Return the [x, y] coordinate for the center point of the cell that contains the specified text.  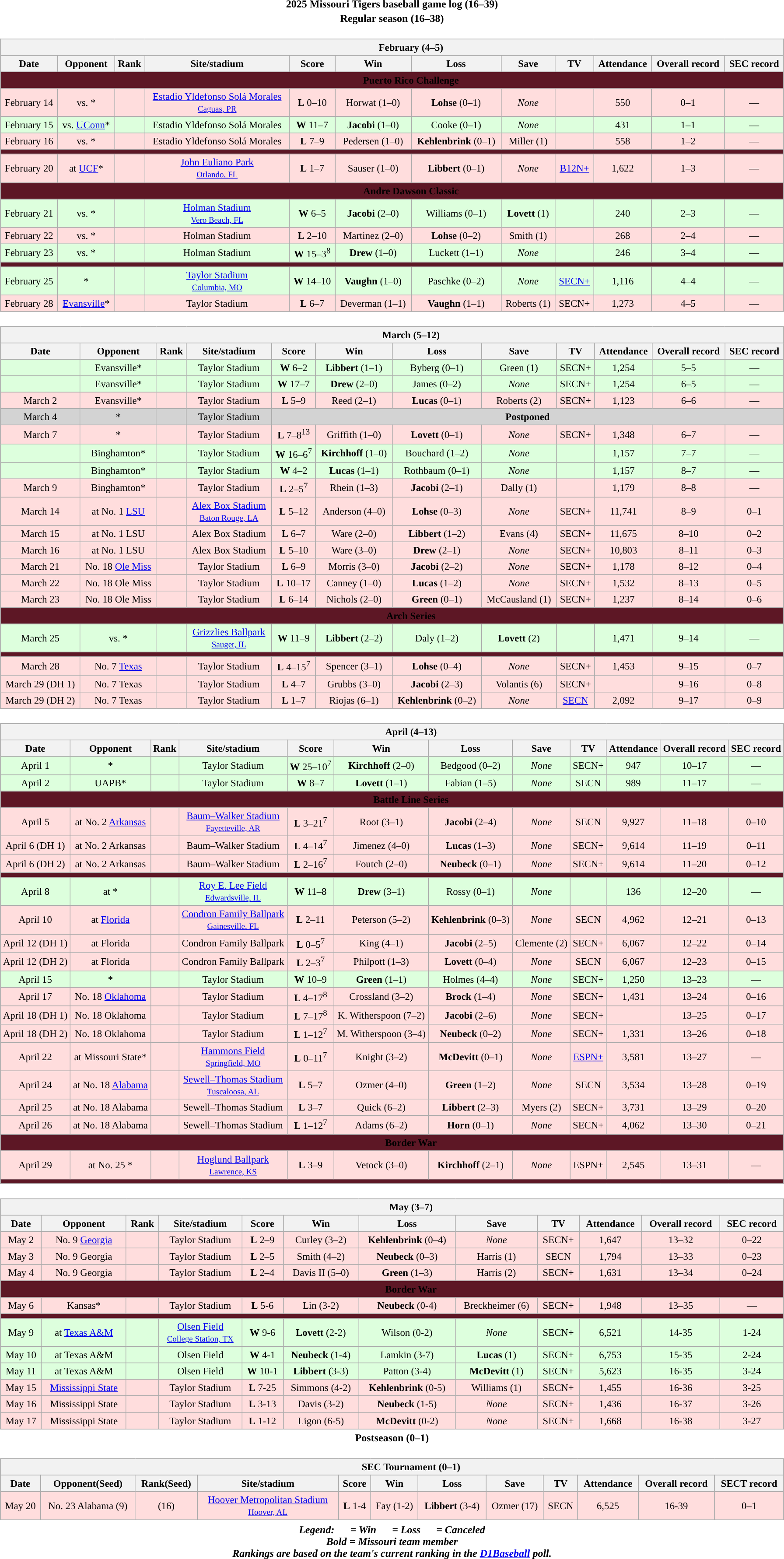
0–21 [756, 1125]
L 5–10 [294, 550]
L 6–9 [294, 567]
May 9 [21, 1333]
0–13 [756, 920]
947 [633, 765]
1–1 [688, 125]
Jacobi (2–5) [470, 943]
0–16 [756, 996]
4,062 [633, 1125]
Jacobi (2–3) [437, 684]
Neubeck (0–1) [470, 864]
13–24 [694, 996]
February (4–5) [392, 47]
Libbert (0–1) [456, 168]
8–13 [689, 583]
Vaughn (1–0) [373, 281]
L 2–11 [311, 920]
8–8 [689, 488]
13–29 [694, 1107]
8–7 [689, 470]
Neubeck (0-4) [407, 1306]
SEC Tournament (0–1) [392, 1467]
13–30 [694, 1125]
Simmons (4-2) [321, 1388]
UAPB* [111, 783]
Martinez (2–0) [373, 235]
Libbert (1–1) [354, 368]
Lucas (1–2) [437, 583]
April 18 (DH 2) [35, 1033]
Lohse (0–2) [456, 235]
April 10 [35, 920]
L 2–5 [262, 1256]
16-38 [681, 1421]
Curley (3–2) [321, 1240]
Arch Series [392, 616]
Drew (1–0) [373, 253]
L 2–10 [312, 235]
0–22 [752, 1240]
Green (0–1) [437, 599]
11–17 [694, 783]
W 4–2 [294, 470]
Neubeck (0–2) [470, 1033]
Taylor StadiumColumbia, MO [217, 281]
Drew (2–0) [354, 384]
Libbert (3-3) [321, 1371]
Fay (1-2) [395, 1505]
April 12 (DH 1) [35, 943]
at * [111, 892]
April 6 (DH 1) [35, 845]
February 14 [29, 102]
March 25 [40, 638]
Williams (1) [496, 1388]
May 20 [21, 1505]
15-35 [681, 1355]
L 2–4 [262, 1273]
Libbert (2–2) [354, 638]
April 6 (DH 2) [35, 864]
1,622 [623, 168]
8–11 [689, 550]
1,668 [610, 1421]
4–5 [688, 303]
550 [623, 102]
11–20 [694, 864]
0–18 [756, 1033]
L 7–9 [312, 141]
Green (1–1) [381, 979]
February 16 [29, 141]
Postponed [528, 417]
Patton (3-4) [407, 1371]
7–7 [689, 453]
Wilson (0-2) [407, 1333]
L 3–217 [311, 822]
0–14 [756, 943]
0–10 [756, 822]
0–17 [756, 1015]
0–9 [754, 700]
W 6–5 [312, 214]
Cooke (0–1) [456, 125]
0–23 [752, 1256]
L 1-12 [262, 1421]
16-39 [676, 1505]
March 4 [40, 417]
W 4-1 [262, 1355]
Riojas (6–1) [354, 700]
at UCF* [86, 168]
2,545 [633, 1165]
Lovett (0–1) [437, 434]
3-27 [752, 1421]
13–28 [694, 1085]
March 7 [40, 434]
2–3 [688, 214]
1,331 [633, 1033]
Roberts (2) [519, 401]
Libbert (3-4) [452, 1505]
April 8 [35, 892]
Estadio Yldefonso Solá MoralesCaguas, PR [217, 102]
13–23 [694, 979]
Drew (2–1) [437, 550]
Deverman (1–1) [373, 303]
May 6 [21, 1306]
Horwat (1–0) [373, 102]
vs. UConn* [86, 125]
February 21 [29, 214]
Kirchhoff (2–0) [381, 765]
Foutch (2–0) [381, 864]
April 2 [35, 783]
Sewell–Thomas StadiumTuscaloosa, AL [233, 1085]
2–4 [688, 235]
L 7–813 [294, 434]
6–5 [689, 384]
Ozmer (4–0) [381, 1085]
Miller (1) [528, 141]
989 [633, 783]
6,525 [608, 1505]
10,803 [623, 550]
Griffith (1–0) [354, 434]
Battle Line Series [392, 799]
1,348 [623, 434]
1,453 [623, 666]
Lucas (1) [496, 1355]
Lucas (1–1) [354, 470]
L 3–7 [311, 1107]
3-24 [752, 1371]
Hammons FieldSpringfield, MO [233, 1057]
Jimenez (4–0) [381, 845]
Jacobi (1–0) [373, 125]
Davis II (5–0) [321, 1273]
February 15 [29, 125]
April 25 [35, 1107]
Kirchhoff (2–1) [470, 1165]
10–17 [694, 765]
May 16 [21, 1404]
L 7–178 [311, 1015]
9–14 [689, 638]
11,741 [623, 511]
0–12 [756, 864]
Lovett (2) [519, 638]
Lohse (0–4) [437, 666]
Puerto Rico Challenge [392, 80]
Jacobi (2–2) [437, 567]
W 15–38 [312, 253]
B12N+ [575, 168]
246 [623, 253]
McDevitt (1) [496, 1371]
W 16–67 [294, 453]
8–9 [689, 511]
March 14 [40, 511]
L 5–7 [311, 1085]
1,532 [623, 583]
Smith (1) [528, 235]
February 25 [29, 281]
Breckheimer (6) [496, 1306]
1–3 [688, 168]
3,534 [633, 1085]
13–35 [681, 1306]
March 29 (DH 1) [40, 684]
Spencer (3–1) [354, 666]
W 6–2 [294, 368]
Lovett (1) [528, 214]
L 7-25 [262, 1388]
Neubeck (0–3) [407, 1256]
4–4 [688, 281]
13–25 [694, 1015]
1,123 [623, 401]
L 0–117 [311, 1057]
Neubeck (1-4) [321, 1355]
5–5 [689, 368]
8–14 [689, 599]
Olsen FieldCollege Station, TX [200, 1333]
Lin (3-2) [321, 1306]
0–5 [754, 583]
Kehlenbrink (0–3) [470, 920]
Harris (2) [496, 1273]
March (5–12) [392, 335]
Anderson (4–0) [354, 511]
Green (1) [519, 368]
W 10–9 [311, 979]
1,250 [633, 979]
April 15 [35, 979]
L 2–37 [311, 962]
Grizzlies BallparkSauget, IL [229, 638]
February 28 [29, 303]
Bedgood (0–2) [470, 765]
Clemente (2) [542, 943]
L 3–9 [311, 1165]
Libbert (1–2) [437, 534]
Vetock (3–0) [381, 1165]
13–34 [681, 1273]
Kansas* [84, 1306]
King (4–1) [381, 943]
W 9-6 [262, 1333]
1-24 [752, 1333]
0–24 [752, 1273]
Knight (3–2) [381, 1057]
March 22 [40, 583]
8–10 [689, 534]
Rhein (1–3) [354, 488]
Byberg (0–1) [437, 368]
Green (1–3) [407, 1273]
Crossland (3–2) [381, 996]
Smith (4–2) [321, 1256]
Williams (0–1) [456, 214]
L 2–9 [262, 1240]
11–19 [694, 845]
1,431 [633, 996]
Opponent(Seed) [87, 1483]
558 [623, 141]
May 3 [21, 1256]
May 2 [21, 1240]
Hoover Metropolitan StadiumHoover, AL [268, 1505]
April 17 [35, 996]
Peterson (5–2) [381, 920]
L 2–167 [311, 864]
1,116 [623, 281]
Lucas (0–1) [437, 401]
W 10-1 [262, 1371]
0–7 [754, 666]
1,179 [623, 488]
6–7 [689, 434]
Kehlenbrink (0-5) [407, 1388]
May 10 [21, 1355]
0–2 [754, 534]
April 29 [35, 1165]
Andre Dawson Classic [392, 191]
Nichols (2–0) [354, 599]
431 [623, 125]
Kehlenbrink (0–1) [456, 141]
13–32 [681, 1240]
L 5–12 [294, 511]
1–2 [688, 141]
1,273 [623, 303]
Condron Family BallparkGainesville, FL [233, 920]
12–20 [694, 892]
11,675 [623, 534]
Adams (6–2) [381, 1125]
3–4 [688, 253]
Jacobi (2–1) [437, 488]
1,436 [610, 1404]
Morris (3–0) [354, 567]
Luckett (1–1) [456, 253]
John Euliano ParkOrlando, FL [217, 168]
March 29 (DH 2) [40, 700]
L 5–9 [294, 401]
0–8 [754, 684]
February 22 [29, 235]
Root (3–1) [381, 822]
9–16 [689, 684]
4,962 [633, 920]
Paschke (0–2) [456, 281]
Quick (6–2) [381, 1107]
1,455 [610, 1388]
3,581 [633, 1057]
5,623 [610, 1371]
W 11–8 [311, 892]
1,631 [610, 1273]
2,092 [623, 700]
1,471 [623, 638]
1,647 [610, 1240]
McDevitt (0–1) [470, 1057]
Ware (3–0) [354, 550]
Brock (1–4) [470, 996]
11–18 [694, 822]
L 0–10 [312, 102]
3-25 [752, 1388]
L 4–178 [311, 996]
0–11 [756, 845]
Lovett (1–1) [381, 783]
Evans (4) [519, 534]
Kehlenbrink (0–4) [407, 1240]
16-36 [681, 1388]
March 9 [40, 488]
Jacobi (2–4) [470, 822]
Roberts (1) [528, 303]
1,794 [610, 1256]
Vaughn (1–1) [456, 303]
13–31 [694, 1165]
May 17 [21, 1421]
6,521 [610, 1333]
12–23 [694, 962]
Grubbs (3–0) [354, 684]
0–15 [756, 962]
March 2 [40, 401]
240 [623, 214]
13–33 [681, 1256]
L 2–57 [294, 488]
0–20 [756, 1107]
136 [633, 892]
L 4–147 [311, 845]
Holmes (4–4) [470, 979]
Sauser (1–0) [373, 168]
April 18 (DH 1) [35, 1015]
Baum–Walker StadiumFayetteville, AR [233, 822]
12–21 [694, 920]
SECT record [749, 1483]
L 3-13 [262, 1404]
W 8–7 [311, 783]
Jacobi (2–6) [470, 1015]
W 14–10 [312, 281]
K. Witherspoon (7–2) [381, 1015]
Lohse (0–1) [456, 102]
May 4 [21, 1273]
April 26 [35, 1125]
at No. 25 * [111, 1165]
Green (1–2) [470, 1085]
16-35 [681, 1371]
Libbert (2–3) [470, 1107]
Lohse (0–3) [437, 511]
W 11–9 [294, 638]
April 22 [35, 1057]
McCausland (1) [519, 599]
Davis (3-2) [321, 1404]
9–15 [689, 666]
Harris (1) [496, 1256]
May 11 [21, 1371]
L 1-4 [354, 1505]
6–6 [689, 401]
February 20 [29, 168]
9,927 [633, 822]
February 23 [29, 253]
Reed (2–1) [354, 401]
6,753 [610, 1355]
Kehlenbrink (0–2) [437, 700]
W 17–7 [294, 384]
March 16 [40, 550]
1,948 [610, 1306]
James (0–2) [437, 384]
L 4–7 [294, 684]
Canney (1–0) [354, 583]
April 24 [35, 1085]
9–17 [689, 700]
0–19 [756, 1085]
0–4 [754, 567]
Rossy (0–1) [470, 892]
Lamkin (3-7) [407, 1355]
0–6 [754, 599]
McDevitt (0-2) [407, 1421]
Lucas (1–3) [470, 845]
M. Witherspoon (3–4) [381, 1033]
April 12 (DH 2) [35, 962]
2-24 [752, 1355]
Neubeck (1-5) [407, 1404]
W 25–107 [311, 765]
16-37 [681, 1404]
Kirchhoff (1–0) [354, 453]
March 28 [40, 666]
L 10–17 [294, 583]
May 15 [21, 1388]
Fabian (1–5) [470, 783]
Lovett (0–4) [470, 962]
Pedersen (1–0) [373, 141]
1,178 [623, 567]
No. 23 Alabama (9) [87, 1505]
Philpott (1–3) [381, 962]
April 5 [35, 822]
Ozmer (17) [515, 1505]
268 [623, 235]
8–12 [689, 567]
Hoglund BallparkLawrence, KS [233, 1165]
Holman StadiumVero Beach, FL [217, 214]
0–3 [754, 550]
Lovett (2-2) [321, 1333]
April (4–13) [392, 732]
at Missouri State* [111, 1057]
Horn (0–1) [470, 1125]
L 4–157 [294, 666]
March 21 [40, 567]
Drew (3–1) [381, 892]
Myers (2) [542, 1107]
Bouchard (1–2) [437, 453]
Volantis (6) [519, 684]
Ligon (6-5) [321, 1421]
3,731 [633, 1107]
Dally (1) [519, 488]
March 15 [40, 534]
Rank(Seed) [166, 1483]
L 6–14 [294, 599]
13–26 [694, 1033]
W 11–7 [312, 125]
12–22 [694, 943]
1,237 [623, 599]
3-26 [752, 1404]
L 5-6 [262, 1306]
Ware (2–0) [354, 534]
13–27 [694, 1057]
Daly (1–2) [437, 638]
Rothbaum (0–1) [437, 470]
L 0–57 [311, 943]
Alex Box StadiumBaton Rouge, LA [229, 511]
14-35 [681, 1333]
April 1 [35, 765]
May (3–7) [392, 1207]
(16) [166, 1505]
Jacobi (2–0) [373, 214]
March 23 [40, 599]
Roy E. Lee FieldEdwardsville, IL [233, 892]
